Provide the (X, Y) coordinate of the cell's center where the given text is located.  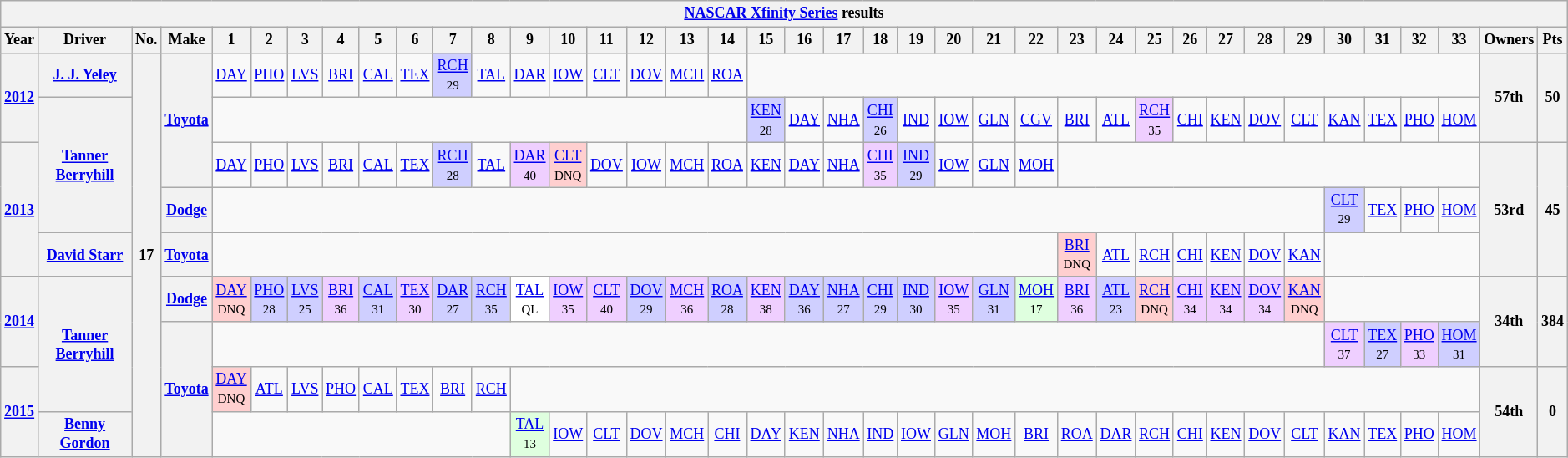
KANDNQ (1305, 299)
CAL31 (377, 299)
David Starr (84, 255)
BRIDNQ (1077, 255)
10 (568, 40)
14 (728, 40)
28 (1265, 40)
CHI29 (880, 299)
6 (415, 40)
45 (1553, 209)
26 (1190, 40)
34th (1510, 321)
2014 (20, 321)
Pts (1553, 40)
TEX30 (415, 299)
Year (20, 40)
PHO28 (269, 299)
CHI34 (1190, 299)
TAL13 (529, 434)
0 (1553, 411)
CHI35 (880, 165)
DAR27 (453, 299)
27 (1226, 40)
DOV34 (1265, 299)
21 (994, 40)
ATL23 (1115, 299)
57th (1510, 97)
22 (1037, 40)
3 (306, 40)
MOH17 (1037, 299)
1 (231, 40)
DOV29 (646, 299)
25 (1155, 40)
KEN38 (766, 299)
53rd (1510, 209)
2015 (20, 411)
TEX27 (1383, 344)
31 (1383, 40)
GLN31 (994, 299)
DAR40 (529, 165)
Driver (84, 40)
PHO33 (1419, 344)
CGV (1037, 120)
54th (1510, 411)
2012 (20, 97)
16 (804, 40)
IND30 (917, 299)
24 (1115, 40)
Make (187, 40)
CHI26 (880, 120)
ROA28 (728, 299)
Owners (1510, 40)
12 (646, 40)
NHA27 (843, 299)
384 (1553, 321)
8 (491, 40)
MCH36 (687, 299)
LVS25 (306, 299)
50 (1553, 97)
15 (766, 40)
CLT40 (607, 299)
TALQL (529, 299)
No. (147, 40)
RCH28 (453, 165)
HOM31 (1459, 344)
19 (917, 40)
J. J. Yeley (84, 75)
Benny Gordon (84, 434)
IND29 (917, 165)
KEN34 (1226, 299)
7 (453, 40)
20 (953, 40)
30 (1344, 40)
DAY36 (804, 299)
KEN28 (766, 120)
5 (377, 40)
RCHDNQ (1155, 299)
32 (1419, 40)
2013 (20, 209)
11 (607, 40)
23 (1077, 40)
33 (1459, 40)
18 (880, 40)
9 (529, 40)
RCH29 (453, 75)
CLTDNQ (568, 165)
NASCAR Xfinity Series results (784, 13)
13 (687, 40)
CLT37 (1344, 344)
2 (269, 40)
29 (1305, 40)
4 (341, 40)
CLT29 (1344, 210)
